Return the (x, y) coordinate for the center point of the cell that contains the specified text.  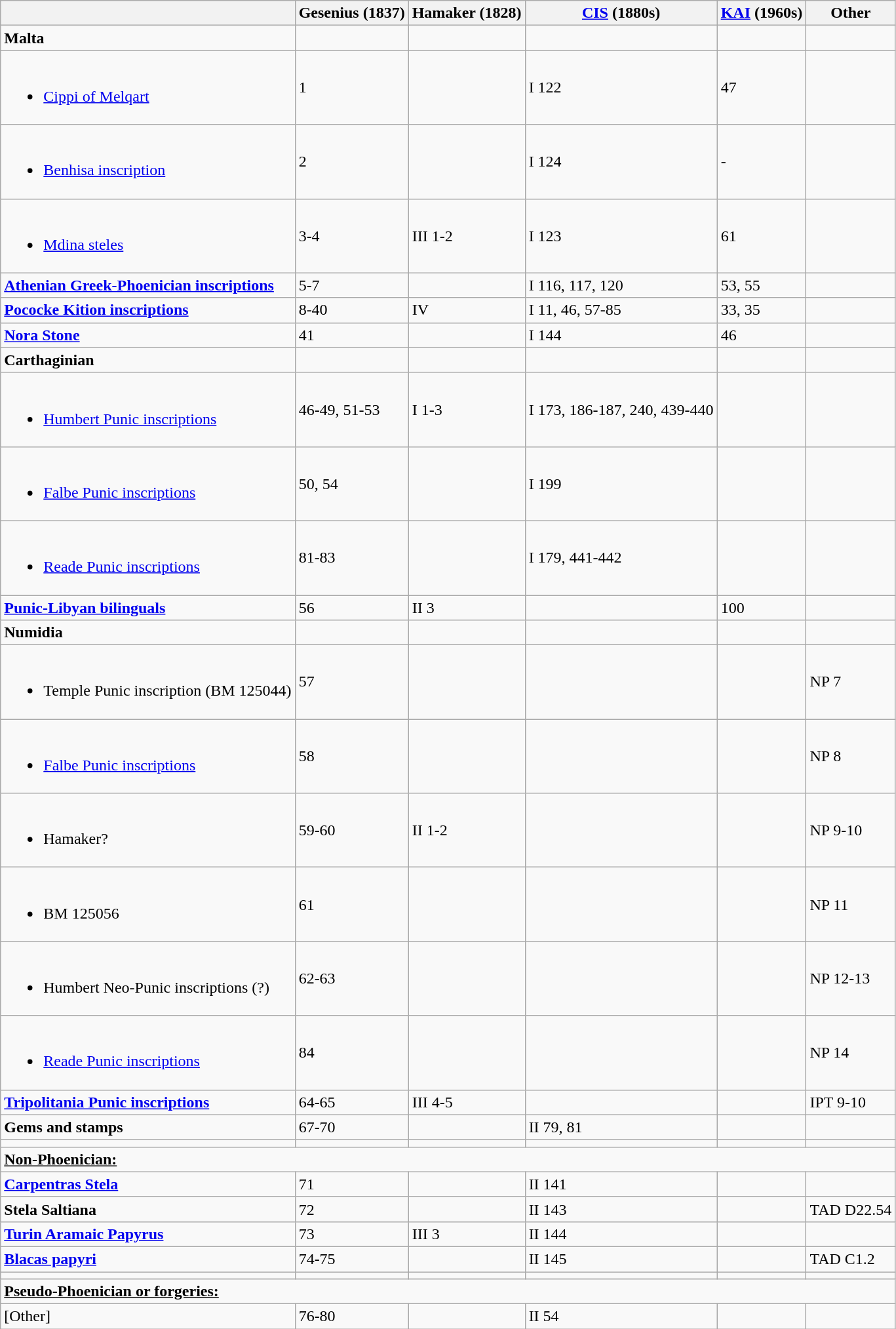
Humbert Neo-Punic inscriptions (?) (148, 978)
Nora Stone (148, 335)
KAI (1960s) (762, 13)
Stela Saltiana (148, 1209)
NP 8 (851, 757)
Hamaker? (148, 830)
NP 9-10 (851, 830)
[Other] (148, 1317)
33, 35 (762, 310)
II 54 (621, 1317)
I 1-3 (467, 409)
I 173, 186-187, 240, 439-440 (621, 409)
72 (351, 1209)
58 (351, 757)
II 79, 81 (621, 1127)
56 (351, 608)
Gems and stamps (148, 1127)
73 (351, 1234)
46 (762, 335)
Punic-Libyan bilinguals (148, 608)
Numidia (148, 633)
Blacas papyri (148, 1259)
III 1-2 (467, 236)
46-49, 51-53 (351, 409)
II 143 (621, 1209)
Gesenius (1837) (351, 13)
Humbert Punic inscriptions (148, 409)
NP 12-13 (851, 978)
Carthaginian (148, 360)
5-7 (351, 285)
III 4-5 (467, 1102)
Pococke Kition inscriptions (148, 310)
NP 14 (851, 1053)
Mdina steles (148, 236)
Benhisa inscription (148, 161)
Temple Punic inscription (BM 125044) (148, 682)
Carpentras Stela (148, 1184)
II 3 (467, 608)
47 (762, 88)
I 123 (621, 236)
62-63 (351, 978)
Non-Phoenician: (448, 1159)
1 (351, 88)
II 141 (621, 1184)
III 3 (467, 1234)
81-83 (351, 557)
Tripolitania Punic inscriptions (148, 1102)
NP 11 (851, 905)
2 (351, 161)
3-4 (351, 236)
8-40 (351, 310)
II 145 (621, 1259)
I 144 (621, 335)
NP 7 (851, 682)
I 199 (621, 484)
I 179, 441-442 (621, 557)
TAD D22.54 (851, 1209)
Hamaker (1828) (467, 13)
59-60 (351, 830)
CIS (1880s) (621, 13)
BM 125056 (148, 905)
Athenian Greek-Phoenician inscriptions (148, 285)
74-75 (351, 1259)
I 122 (621, 88)
84 (351, 1053)
Turin Aramaic Papyrus (148, 1234)
I 116, 117, 120 (621, 285)
II 144 (621, 1234)
IPT 9-10 (851, 1102)
57 (351, 682)
71 (351, 1184)
Pseudo-Phoenician or forgeries: (448, 1292)
53, 55 (762, 285)
76-80 (351, 1317)
Malta (148, 38)
Cippi of Melqart (148, 88)
II 1-2 (467, 830)
67-70 (351, 1127)
64-65 (351, 1102)
IV (467, 310)
TAD C1.2 (851, 1259)
50, 54 (351, 484)
I 124 (621, 161)
I 11, 46, 57-85 (621, 310)
41 (351, 335)
- (762, 161)
100 (762, 608)
Other (851, 13)
